Capture the cell that displays the provided text and extract its [x, y] central coordinate. 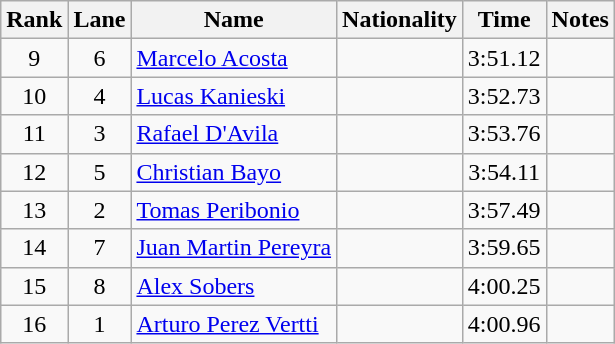
Juan Martin Pereyra [234, 248]
4 [100, 96]
11 [34, 134]
10 [34, 96]
Lane [100, 20]
7 [100, 248]
6 [100, 58]
Time [504, 20]
8 [100, 286]
15 [34, 286]
Christian Bayo [234, 172]
4:00.96 [504, 324]
13 [34, 210]
Marcelo Acosta [234, 58]
16 [34, 324]
12 [34, 172]
3:57.49 [504, 210]
Name [234, 20]
3:53.76 [504, 134]
Tomas Peribonio [234, 210]
14 [34, 248]
1 [100, 324]
5 [100, 172]
Alex Sobers [234, 286]
3:54.11 [504, 172]
Notes [580, 20]
9 [34, 58]
4:00.25 [504, 286]
2 [100, 210]
Rafael D'Avila [234, 134]
Lucas Kanieski [234, 96]
3 [100, 134]
Arturo Perez Vertti [234, 324]
3:51.12 [504, 58]
Nationality [400, 20]
Rank [34, 20]
3:59.65 [504, 248]
3:52.73 [504, 96]
